Detect which cell encompasses the target text, then output its (x, y) center coordinate. 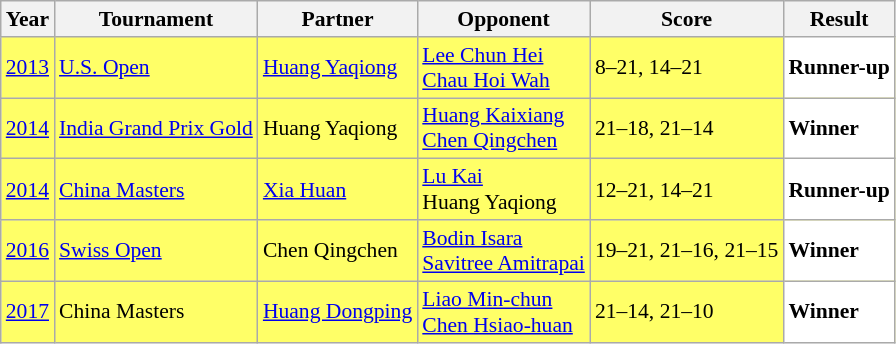
12–21, 14–21 (687, 190)
19–21, 21–16, 21–15 (687, 250)
Score (687, 19)
Year (28, 19)
Huang Kaixiang Chen Qingchen (504, 128)
2016 (28, 250)
2017 (28, 312)
21–14, 21–10 (687, 312)
8–21, 14–21 (687, 68)
21–18, 21–14 (687, 128)
Swiss Open (156, 250)
Tournament (156, 19)
Liao Min-chun Chen Hsiao-huan (504, 312)
Xia Huan (338, 190)
2013 (28, 68)
Lu Kai Huang Yaqiong (504, 190)
Chen Qingchen (338, 250)
U.S. Open (156, 68)
Bodin Isara Savitree Amitrapai (504, 250)
Result (838, 19)
Lee Chun Hei Chau Hoi Wah (504, 68)
India Grand Prix Gold (156, 128)
Huang Dongping (338, 312)
Opponent (504, 19)
Partner (338, 19)
